From the cell containing the given text, extract its center point as (x, y) coordinate. 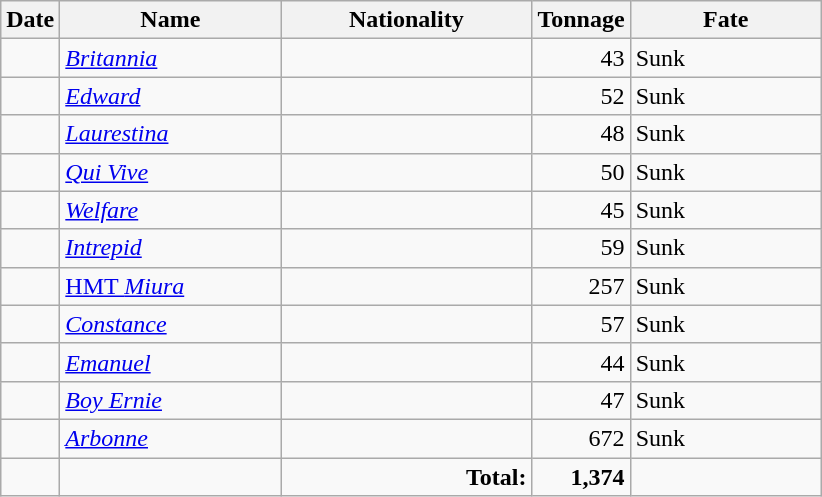
45 (581, 210)
Arbonne (170, 438)
Tonnage (581, 20)
52 (581, 96)
Fate (726, 20)
Edward (170, 96)
HMT Miura (170, 286)
Emanuel (170, 362)
Welfare (170, 210)
43 (581, 58)
Constance (170, 324)
48 (581, 134)
Date (30, 20)
672 (581, 438)
Qui Vive (170, 172)
1,374 (581, 477)
Nationality (406, 20)
Laurestina (170, 134)
50 (581, 172)
257 (581, 286)
Boy Ernie (170, 400)
47 (581, 400)
Name (170, 20)
Intrepid (170, 248)
44 (581, 362)
Total: (406, 477)
57 (581, 324)
Britannia (170, 58)
59 (581, 248)
